Locate the cell with the specified text and output its (X, Y) center coordinate. 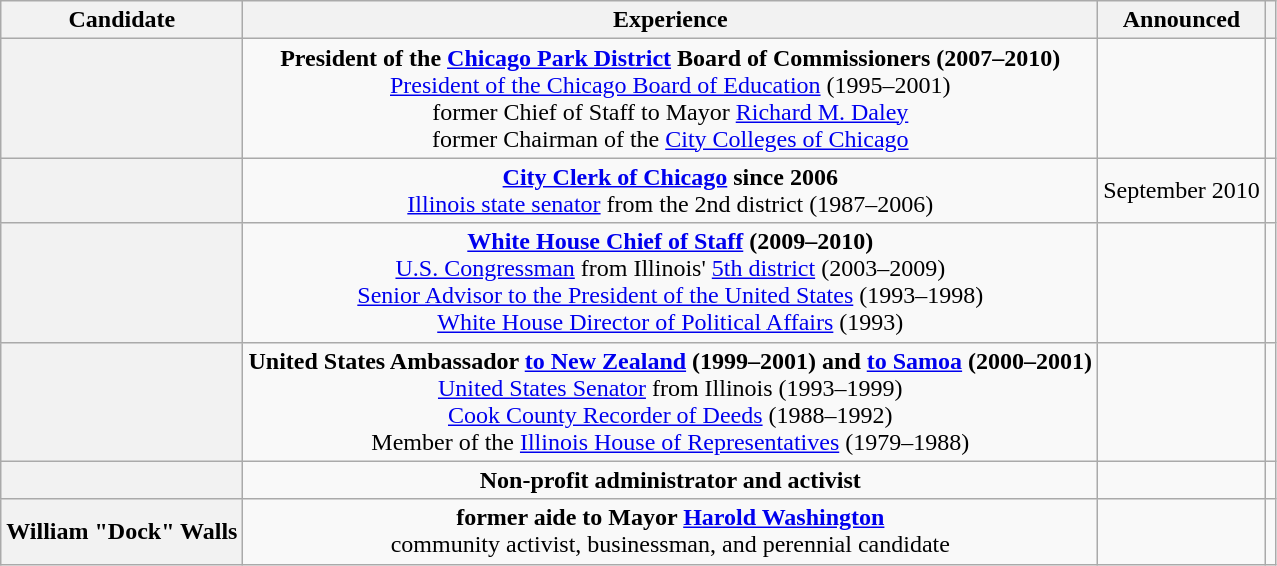
Announced (1182, 20)
City Clerk of Chicago since 2006Illinois state senator from the 2nd district (1987–2006) (670, 190)
former aide to Mayor Harold Washingtoncommunity activist, businessman, and perennial candidate (670, 532)
Non-profit administrator and activist (670, 480)
Experience (670, 20)
September 2010 (1182, 190)
Candidate (122, 20)
William "Dock" Walls (122, 532)
